Detect which cell encompasses the target text, then output its (x, y) center coordinate. 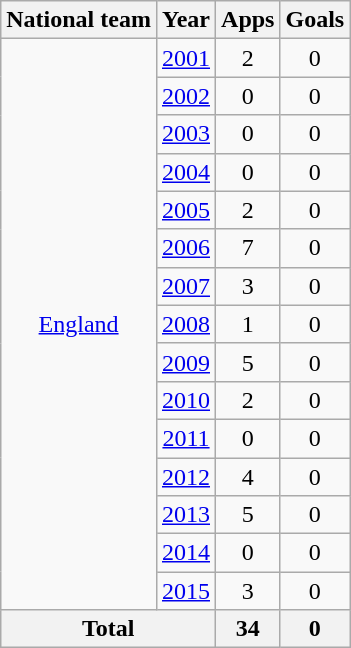
2010 (186, 400)
2014 (186, 553)
Apps (248, 20)
2002 (186, 96)
2013 (186, 515)
2003 (186, 134)
England (79, 324)
2009 (186, 362)
4 (248, 477)
Total (108, 629)
2007 (186, 286)
2008 (186, 324)
Year (186, 20)
2004 (186, 172)
2005 (186, 210)
2011 (186, 438)
2006 (186, 248)
2012 (186, 477)
1 (248, 324)
2015 (186, 591)
34 (248, 629)
7 (248, 248)
2001 (186, 58)
National team (79, 20)
Goals (315, 20)
